Determine the (x, y) coordinate at the center of the cell enclosing the given text.  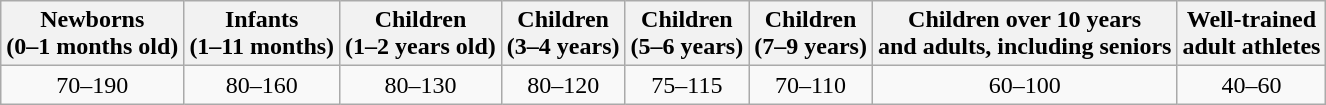
70–190 (92, 85)
70–110 (811, 85)
Well-trainedadult athletes (1252, 34)
60–100 (1024, 85)
Infants(1–11 months) (262, 34)
Newborns(0–1 months old) (92, 34)
Children(5–6 years) (687, 34)
40–60 (1252, 85)
Children over 10 yearsand adults, including seniors (1024, 34)
Children(1–2 years old) (421, 34)
80–130 (421, 85)
80–120 (563, 85)
80–160 (262, 85)
75–115 (687, 85)
Children(7–9 years) (811, 34)
Children(3–4 years) (563, 34)
